Scan for the cell matching the given text and deliver its [x, y] coordinate at center. 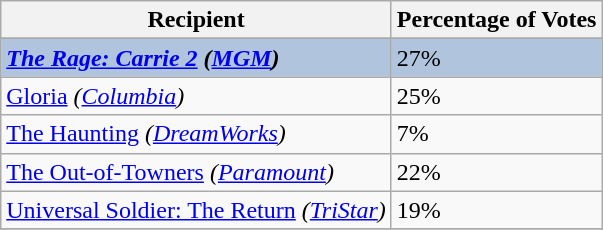
Percentage of Votes [496, 20]
25% [496, 96]
7% [496, 134]
The Out-of-Towners (Paramount) [196, 172]
Gloria (Columbia) [196, 96]
The Haunting (DreamWorks) [196, 134]
Universal Soldier: The Return (TriStar) [196, 210]
Recipient [196, 20]
19% [496, 210]
The Rage: Carrie 2 (MGM) [196, 58]
22% [496, 172]
27% [496, 58]
